Detect which cell encompasses the target text, then output its (x, y) center coordinate. 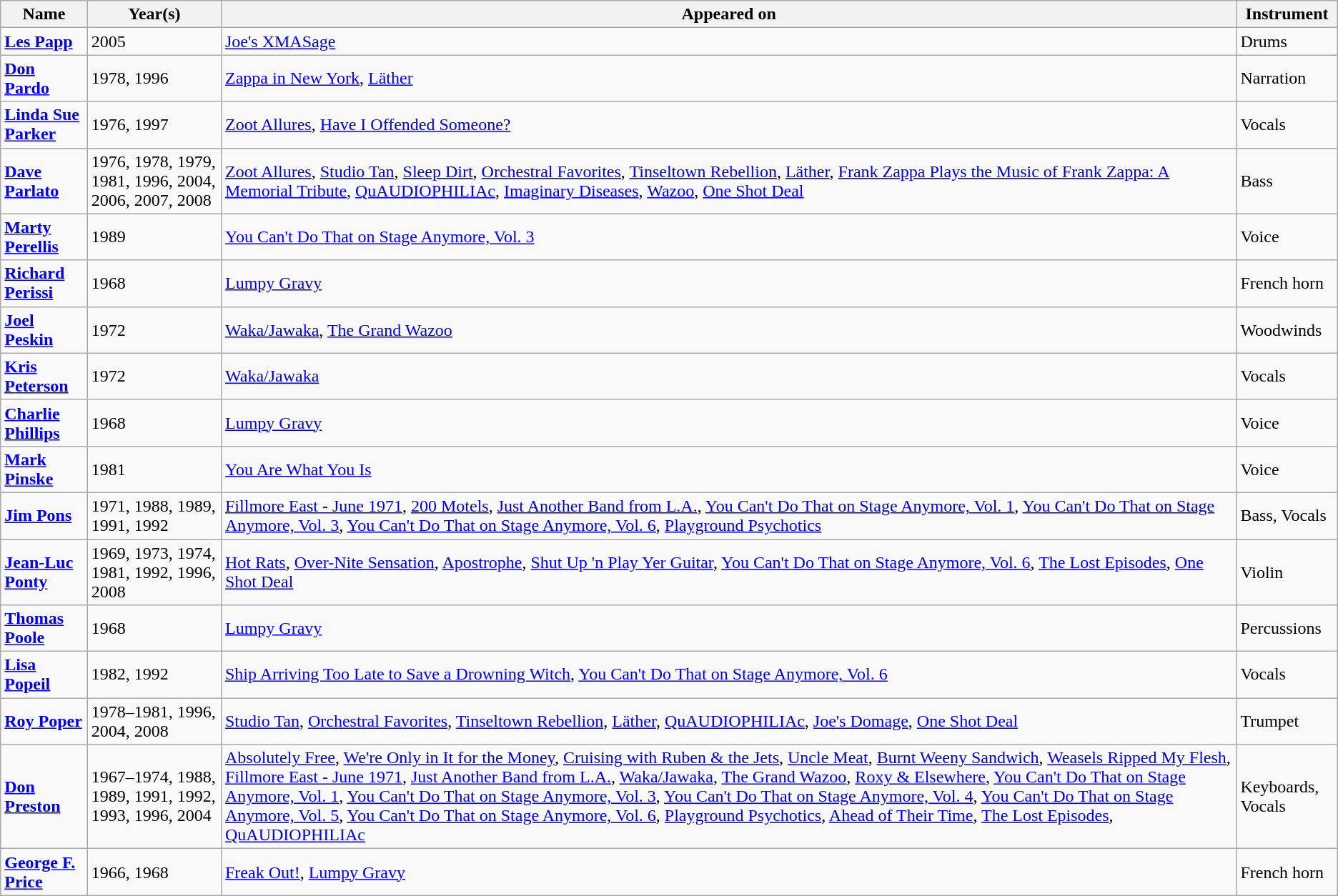
1966, 1968 (154, 872)
Thomas Poole (44, 629)
Violin (1287, 572)
Mark Pinske (44, 469)
1976, 1978, 1979, 1981, 1996, 2004, 2006, 2007, 2008 (154, 181)
1989 (154, 237)
Drums (1287, 41)
2005 (154, 41)
Bass (1287, 181)
1978–1981, 1996, 2004, 2008 (154, 722)
Don Preston (44, 797)
Don Pardo (44, 79)
Waka/Jawaka, The Grand Wazoo (728, 330)
1969, 1973, 1974, 1981, 1992, 1996, 2008 (154, 572)
Instrument (1287, 14)
Studio Tan, Orchestral Favorites, Tinseltown Rebellion, Läther, QuAUDIOPHILIAc, Joe's Domage, One Shot Deal (728, 722)
Linda Sue Parker (44, 124)
Roy Poper (44, 722)
George F. Price (44, 872)
Narration (1287, 79)
Joe's XMASage (728, 41)
Richard Perissi (44, 283)
Jean-Luc Ponty (44, 572)
Zoot Allures, Have I Offended Someone? (728, 124)
Percussions (1287, 629)
Name (44, 14)
Bass, Vocals (1287, 516)
You Can't Do That on Stage Anymore, Vol. 3 (728, 237)
Charlie Phillips (44, 423)
1981 (154, 469)
Zappa in New York, Läther (728, 79)
Joel Peskin (44, 330)
Year(s) (154, 14)
Trumpet (1287, 722)
Marty Perellis (44, 237)
Appeared on (728, 14)
Keyboards, Vocals (1287, 797)
You Are What You Is (728, 469)
Dave Parlato (44, 181)
Jim Pons (44, 516)
1982, 1992 (154, 675)
1967–1974, 1988, 1989, 1991, 1992, 1993, 1996, 2004 (154, 797)
Freak Out!, Lumpy Gravy (728, 872)
Lisa Popeil (44, 675)
Les Papp (44, 41)
Waka/Jawaka (728, 376)
Hot Rats, Over-Nite Sensation, Apostrophe, Shut Up 'n Play Yer Guitar, You Can't Do That on Stage Anymore, Vol. 6, The Lost Episodes, One Shot Deal (728, 572)
Woodwinds (1287, 330)
1978, 1996 (154, 79)
1971, 1988, 1989, 1991, 1992 (154, 516)
1976, 1997 (154, 124)
Ship Arriving Too Late to Save a Drowning Witch, You Can't Do That on Stage Anymore, Vol. 6 (728, 675)
Kris Peterson (44, 376)
